Find where the given text appears and provide that cell's center as [x, y] coordinate. 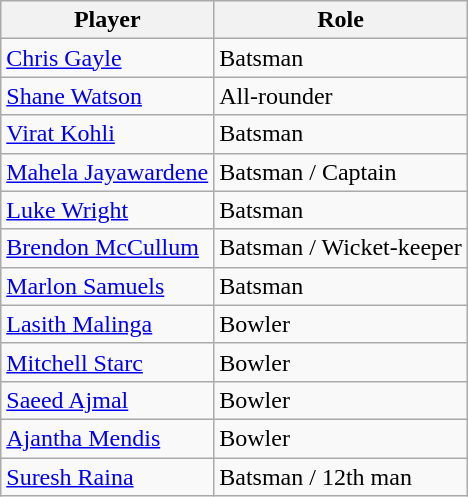
Batsman / Wicket-keeper [341, 248]
Mitchell Starc [108, 362]
Mahela Jayawardene [108, 172]
Marlon Samuels [108, 286]
Suresh Raina [108, 477]
Ajantha Mendis [108, 438]
All-rounder [341, 96]
Chris Gayle [108, 58]
Batsman / 12th man [341, 477]
Role [341, 20]
Shane Watson [108, 96]
Player [108, 20]
Saeed Ajmal [108, 400]
Brendon McCullum [108, 248]
Batsman / Captain [341, 172]
Lasith Malinga [108, 324]
Luke Wright [108, 210]
Virat Kohli [108, 134]
